From the cell containing the given text, extract its center point as (X, Y) coordinate. 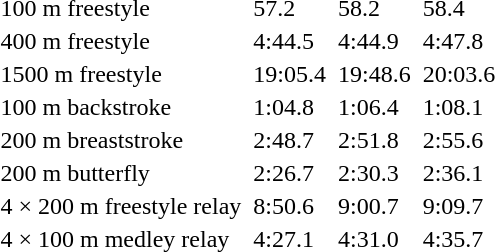
8:50.6 (290, 206)
2:26.7 (290, 173)
19:05.4 (290, 74)
19:48.6 (374, 74)
2:51.8 (374, 140)
9:00.7 (374, 206)
1:06.4 (374, 107)
4:44.9 (374, 41)
4:44.5 (290, 41)
2:30.3 (374, 173)
2:48.7 (290, 140)
1:04.8 (290, 107)
